Find where the given text appears and provide that cell's center as (X, Y) coordinate. 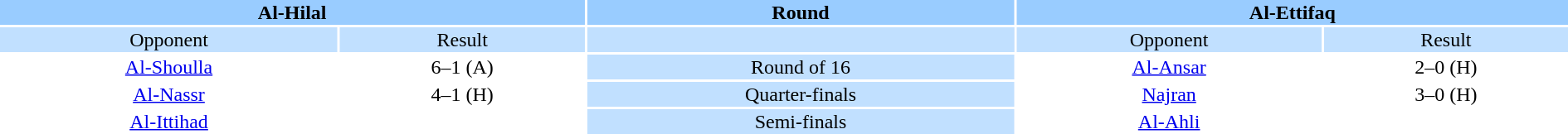
Najran (1170, 94)
2–0 (H) (1446, 67)
4–1 (H) (462, 94)
Round of 16 (800, 67)
Semi-finals (800, 122)
Al-Ahli (1170, 122)
Al-Ittihad (169, 122)
3–0 (H) (1446, 94)
6–1 (A) (462, 67)
Round (800, 12)
Al-Nassr (169, 94)
Al-Hilal (292, 12)
Quarter-finals (800, 94)
Al-Shoulla (169, 67)
Al-Ettifaq (1293, 12)
Al-Ansar (1170, 67)
